Pinpoint the cell where the given text exists, returning its (x, y) midpoint coordinate. 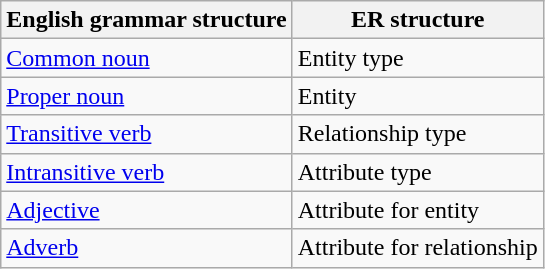
Intransitive verb (146, 172)
Entity (418, 96)
Common noun (146, 58)
Adverb (146, 248)
Relationship type (418, 134)
English grammar structure (146, 20)
Transitive verb (146, 134)
ER structure (418, 20)
Proper noun (146, 96)
Attribute type (418, 172)
Attribute for entity (418, 210)
Adjective (146, 210)
Attribute for relationship (418, 248)
Entity type (418, 58)
